Find where the given text appears and provide that cell's center as (x, y) coordinate. 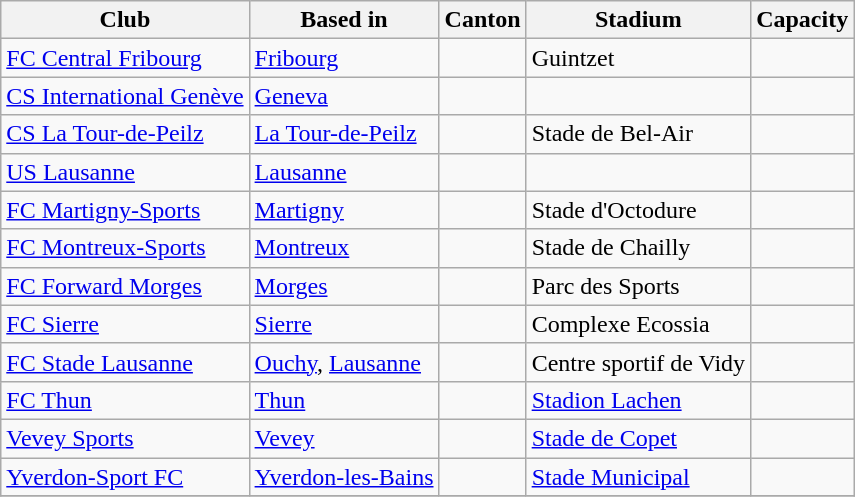
Martigny (344, 210)
Fribourg (344, 58)
CS International Genève (125, 96)
Sierre (344, 324)
La Tour-de-Peilz (344, 134)
Stadium (638, 20)
Geneva (344, 96)
Club (125, 20)
Stade de Copet (638, 438)
FC Sierre (125, 324)
Montreux (344, 248)
Capacity (802, 20)
Stadion Lachen (638, 400)
Stade de Bel-Air (638, 134)
Parc des Sports (638, 286)
Stade Municipal (638, 477)
Yverdon-les-Bains (344, 477)
FC Montreux-Sports (125, 248)
CS La Tour-de-Peilz (125, 134)
Yverdon-Sport FC (125, 477)
Vevey (344, 438)
FC Thun (125, 400)
Complexe Ecossia (638, 324)
Based in (344, 20)
Ouchy, Lausanne (344, 362)
Centre sportif de Vidy (638, 362)
Guintzet (638, 58)
Stade d'Octodure (638, 210)
Thun (344, 400)
FC Forward Morges (125, 286)
Vevey Sports (125, 438)
Lausanne (344, 172)
Canton (482, 20)
US Lausanne (125, 172)
FC Central Fribourg (125, 58)
Morges (344, 286)
FC Stade Lausanne (125, 362)
FC Martigny-Sports (125, 210)
Stade de Chailly (638, 248)
